From the cell containing the given text, extract its center point as [X, Y] coordinate. 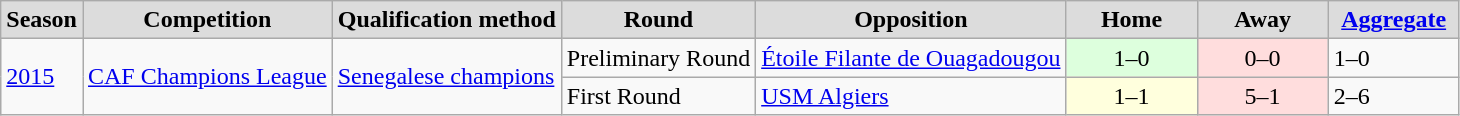
Opposition [911, 20]
5–1 [1262, 96]
Season [42, 20]
1–1 [1132, 96]
USM Algiers [911, 96]
CAF Champions League [207, 77]
Aggregate [1394, 20]
Senegalese champions [446, 77]
Qualification method [446, 20]
Round [658, 20]
Away [1262, 20]
2–6 [1394, 96]
First Round [658, 96]
2015 [42, 77]
Étoile Filante de Ouagadougou [911, 58]
0–0 [1262, 58]
Home [1132, 20]
Competition [207, 20]
Preliminary Round [658, 58]
